Scan for the cell matching the given text and deliver its [x, y] coordinate at center. 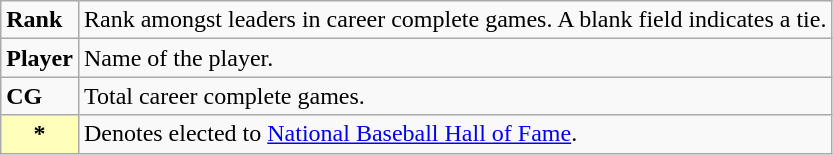
Rank amongst leaders in career complete games. A blank field indicates a tie. [454, 20]
Total career complete games. [454, 96]
Player [40, 58]
* [40, 134]
Denotes elected to National Baseball Hall of Fame. [454, 134]
CG [40, 96]
Rank [40, 20]
Name of the player. [454, 58]
